Locate the cell with the specified text and output its (x, y) center coordinate. 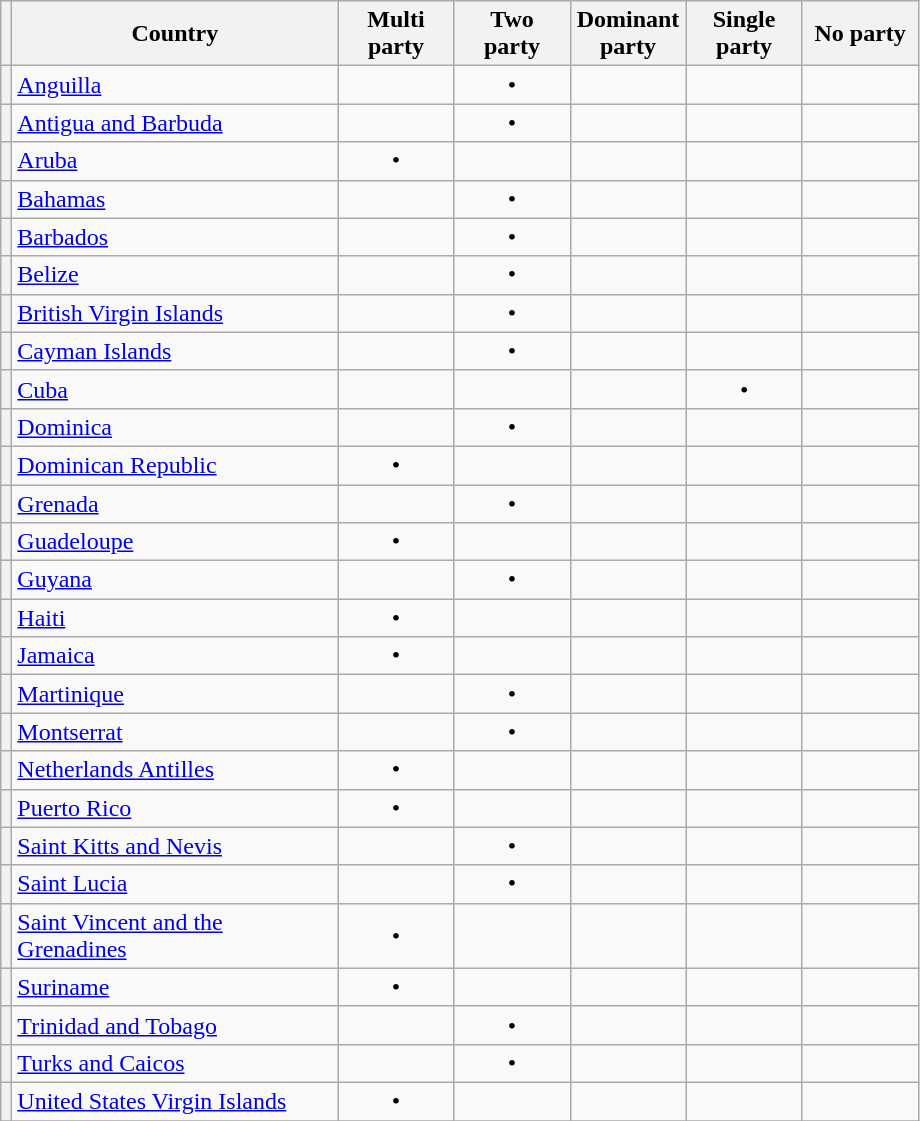
Turks and Caicos (175, 1063)
Anguilla (175, 85)
Bahamas (175, 199)
Saint Lucia (175, 884)
Antigua and Barbuda (175, 123)
Country (175, 34)
Saint Kitts and Nevis (175, 846)
Guadeloupe (175, 542)
Two party (512, 34)
Barbados (175, 237)
Puerto Rico (175, 808)
Grenada (175, 503)
United States Virgin Islands (175, 1101)
Haiti (175, 618)
Guyana (175, 580)
British Virgin Islands (175, 313)
Montserrat (175, 732)
Dominant party (628, 34)
Saint Vincent and the Grenadines (175, 936)
Dominica (175, 427)
Netherlands Antilles (175, 770)
Suriname (175, 987)
Martinique (175, 694)
Single party (744, 34)
Belize (175, 275)
No party (860, 34)
Trinidad and Tobago (175, 1025)
Cayman Islands (175, 351)
Dominican Republic (175, 465)
Jamaica (175, 656)
Cuba (175, 389)
Aruba (175, 161)
Multi party (396, 34)
